Determine the [x, y] coordinate at the center of the cell enclosing the given text.  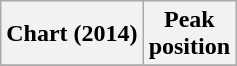
Chart (2014) [72, 34]
Peakposition [189, 34]
